Identify which cell holds the provided text, then report its [X, Y] central coordinate. 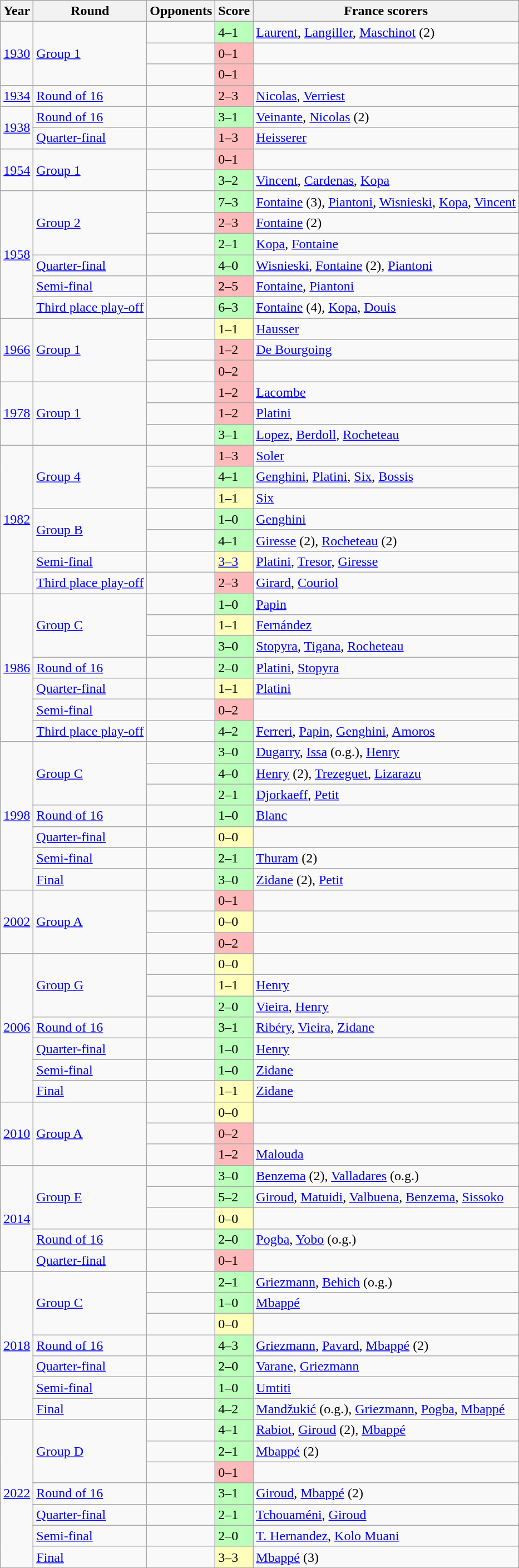
4–3 [234, 1345]
1966 [17, 350]
Mbappé (3) [386, 1557]
2002 [17, 921]
Stopyra, Tigana, Rocheteau [386, 647]
Vincent, Cardenas, Kopa [386, 180]
Group G [90, 985]
Fontaine (3), Piantoni, Wisnieski, Kopa, Vincent [386, 201]
Mbappé [386, 1303]
5–2 [234, 1197]
Wisnieski, Fontaine (2), Piantoni [386, 265]
Giresse (2), Rocheteau (2) [386, 540]
6–3 [234, 308]
Group 4 [90, 477]
Vieira, Henry [386, 1007]
Year [17, 11]
De Bourgoing [386, 350]
Group E [90, 1197]
Fontaine (2) [386, 223]
1986 [17, 667]
Djorkaeff, Petit [386, 795]
Opponents [181, 11]
Ribéry, Vieira, Zidane [386, 1028]
1998 [17, 816]
Giroud, Mbappé (2) [386, 1493]
7–3 [234, 201]
Genghini [386, 519]
Malouda [386, 1155]
1954 [17, 170]
Dugarry, Issa (o.g.), Henry [386, 752]
Mbappé (2) [386, 1451]
Heisserer [386, 138]
1958 [17, 254]
Giroud, Matuidi, Valbuena, Benzema, Sissoko [386, 1197]
Thuram (2) [386, 858]
Griezmann, Pavard, Mbappé (2) [386, 1345]
1938 [17, 127]
Henry (2), Trezeguet, Lizarazu [386, 773]
Lacombe [386, 392]
Umtiti [386, 1388]
Platini, Stopyra [386, 668]
1930 [17, 53]
Platini, Tresor, Giresse [386, 561]
Blanc [386, 816]
Varane, Griezmann [386, 1367]
Lopez, Berdoll, Rocheteau [386, 435]
Score [234, 11]
Tchouaméni, Giroud [386, 1515]
Fontaine (4), Kopa, Douis [386, 308]
2014 [17, 1218]
Genghini, Platini, Six, Bossis [386, 477]
Mandžukić (o.g.), Griezmann, Pogba, Mbappé [386, 1409]
3–2 [234, 180]
2018 [17, 1345]
Veinante, Nicolas (2) [386, 117]
Kopa, Fontaine [386, 244]
Group B [90, 530]
Laurent, Langiller, Maschinot (2) [386, 32]
2–5 [234, 287]
Ferreri, Papin, Genghini, Amoros [386, 731]
Round [90, 11]
France scorers [386, 11]
Griezmann, Behich (o.g.) [386, 1281]
Group D [90, 1451]
1934 [17, 96]
Pogba, Yobo (o.g.) [386, 1239]
Hausser [386, 329]
Papin [386, 604]
1978 [17, 413]
1982 [17, 519]
Six [386, 498]
2022 [17, 1493]
Zidane (2), Petit [386, 879]
Fontaine, Piantoni [386, 287]
Fernández [386, 625]
Benzema (2), Valladares (o.g.) [386, 1176]
Soler [386, 456]
Nicolas, Verriest [386, 96]
Group 2 [90, 223]
2006 [17, 1028]
Rabiot, Giroud (2), Mbappé [386, 1430]
T. Hernandez, Kolo Muani [386, 1536]
Girard, Couriol [386, 583]
2010 [17, 1133]
